Output the (X, Y) coordinate of the center of the cell containing the given text.  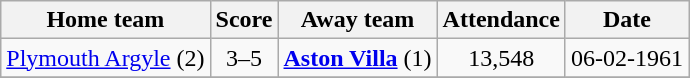
Date (626, 20)
Plymouth Argyle (2) (106, 58)
06-02-1961 (626, 58)
Score (244, 20)
Home team (106, 20)
13,548 (501, 58)
3–5 (244, 58)
Attendance (501, 20)
Away team (358, 20)
Aston Villa (1) (358, 58)
